Determine the [X, Y] coordinate at the center of the cell enclosing the given text.  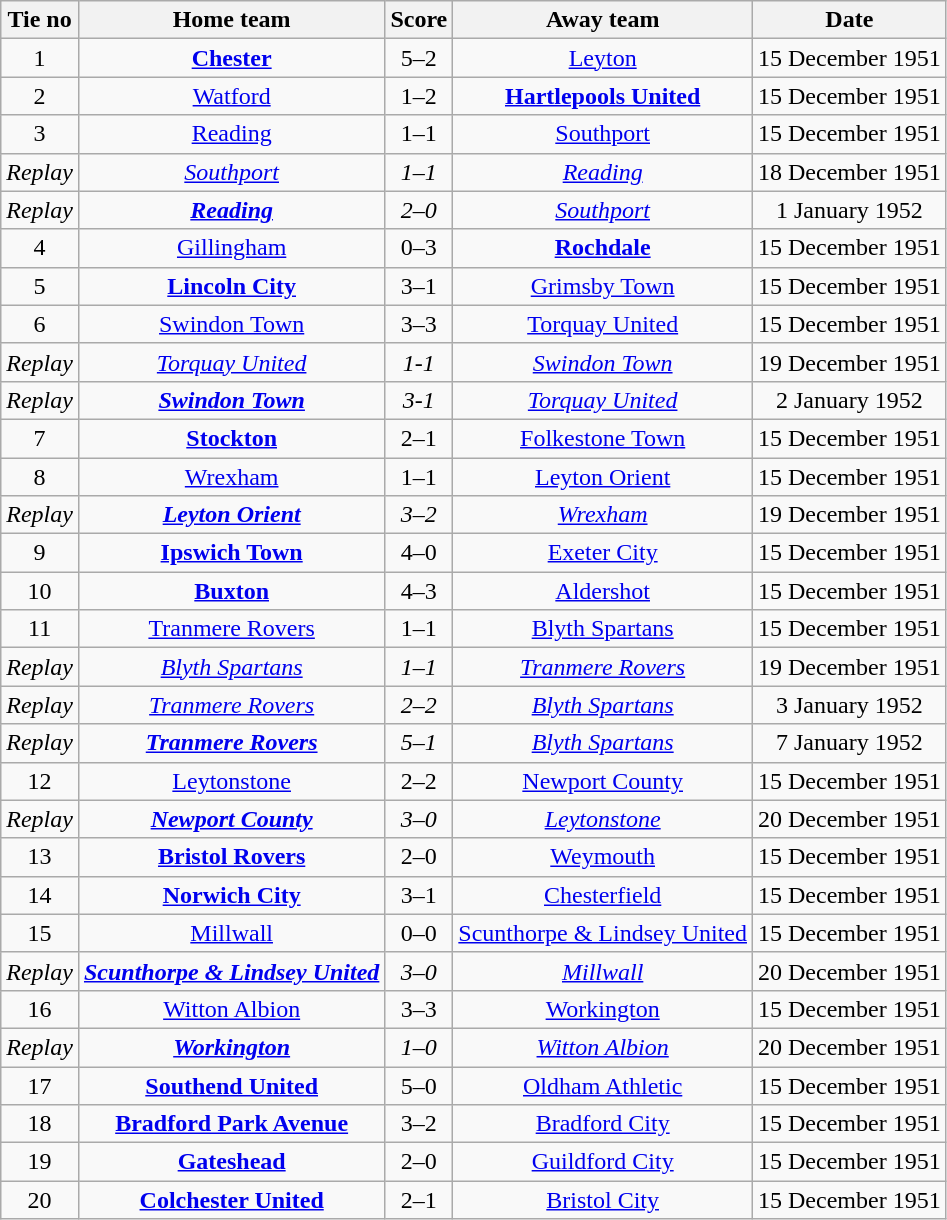
4 [40, 248]
7 January 1952 [850, 743]
15 [40, 933]
19 [40, 1162]
Bristol Rovers [231, 857]
14 [40, 895]
2 January 1952 [850, 400]
Norwich City [231, 895]
Gillingham [231, 248]
5 [40, 286]
9 [40, 553]
0–0 [419, 933]
Weymouth [603, 857]
Colchester United [231, 1200]
Tie no [40, 20]
3 [40, 134]
12 [40, 781]
1 [40, 58]
Aldershot [603, 591]
Leyton [603, 58]
1-1 [419, 362]
5–2 [419, 58]
3 January 1952 [850, 705]
Southend United [231, 1085]
5–1 [419, 743]
16 [40, 1009]
11 [40, 629]
13 [40, 857]
1 January 1952 [850, 210]
Stockton [231, 438]
Chesterfield [603, 895]
Lincoln City [231, 286]
Score [419, 20]
Rochdale [603, 248]
Chester [231, 58]
1–2 [419, 96]
18 December 1951 [850, 172]
8 [40, 477]
Date [850, 20]
1–0 [419, 1047]
Guildford City [603, 1162]
Bristol City [603, 1200]
Grimsby Town [603, 286]
Ipswich Town [231, 553]
0–3 [419, 248]
5–0 [419, 1085]
4–0 [419, 553]
7 [40, 438]
Watford [231, 96]
Bradford City [603, 1124]
Folkestone Town [603, 438]
2 [40, 96]
3-1 [419, 400]
Exeter City [603, 553]
10 [40, 591]
Hartlepools United [603, 96]
Gateshead [231, 1162]
17 [40, 1085]
Oldham Athletic [603, 1085]
Buxton [231, 591]
Away team [603, 20]
Home team [231, 20]
4–3 [419, 591]
6 [40, 324]
18 [40, 1124]
20 [40, 1200]
Bradford Park Avenue [231, 1124]
